Pinpoint the cell where the given text exists, returning its [X, Y] midpoint coordinate. 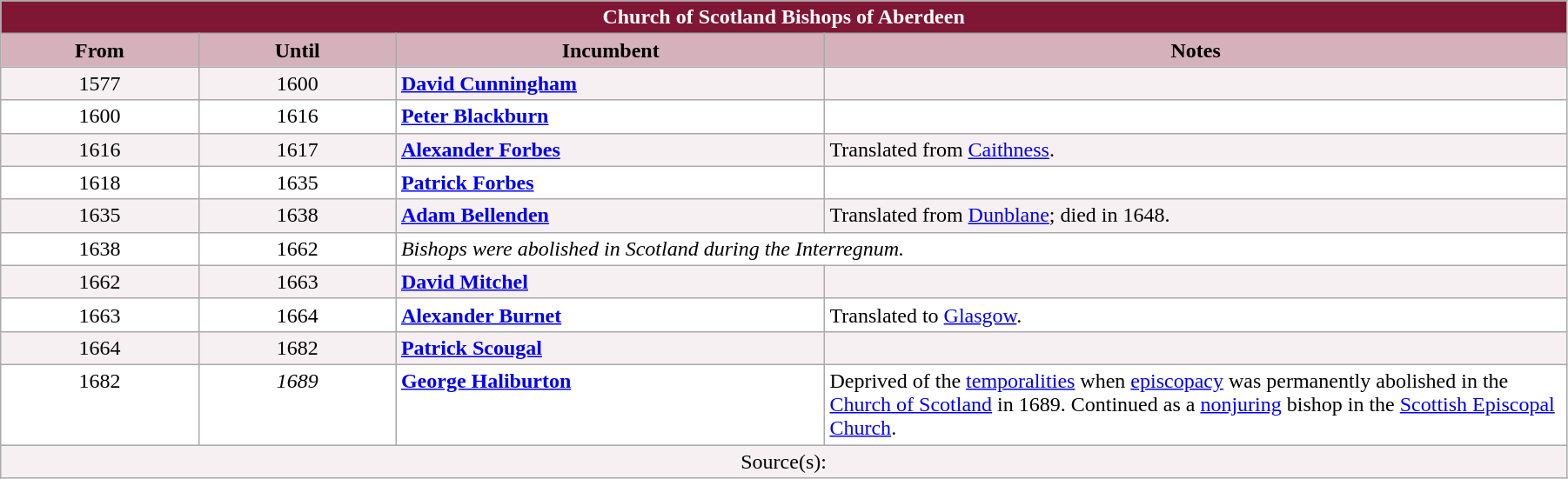
Alexander Burnet [611, 315]
1577 [99, 83]
Translated from Caithness. [1196, 150]
Translated from Dunblane; died in 1648. [1196, 216]
George Haliburton [611, 404]
Bishops were abolished in Scotland during the Interregnum. [982, 249]
Incumbent [611, 50]
Alexander Forbes [611, 150]
Notes [1196, 50]
1617 [298, 150]
Translated to Glasgow. [1196, 315]
Patrick Forbes [611, 183]
David Mitchel [611, 282]
Adam Bellenden [611, 216]
Peter Blackburn [611, 116]
Patrick Scougal [611, 348]
1689 [298, 404]
Source(s): [784, 462]
Until [298, 50]
Church of Scotland Bishops of Aberdeen [784, 17]
David Cunningham [611, 83]
From [99, 50]
1618 [99, 183]
